Return the [x, y] coordinate for the center point of the cell that contains the specified text.  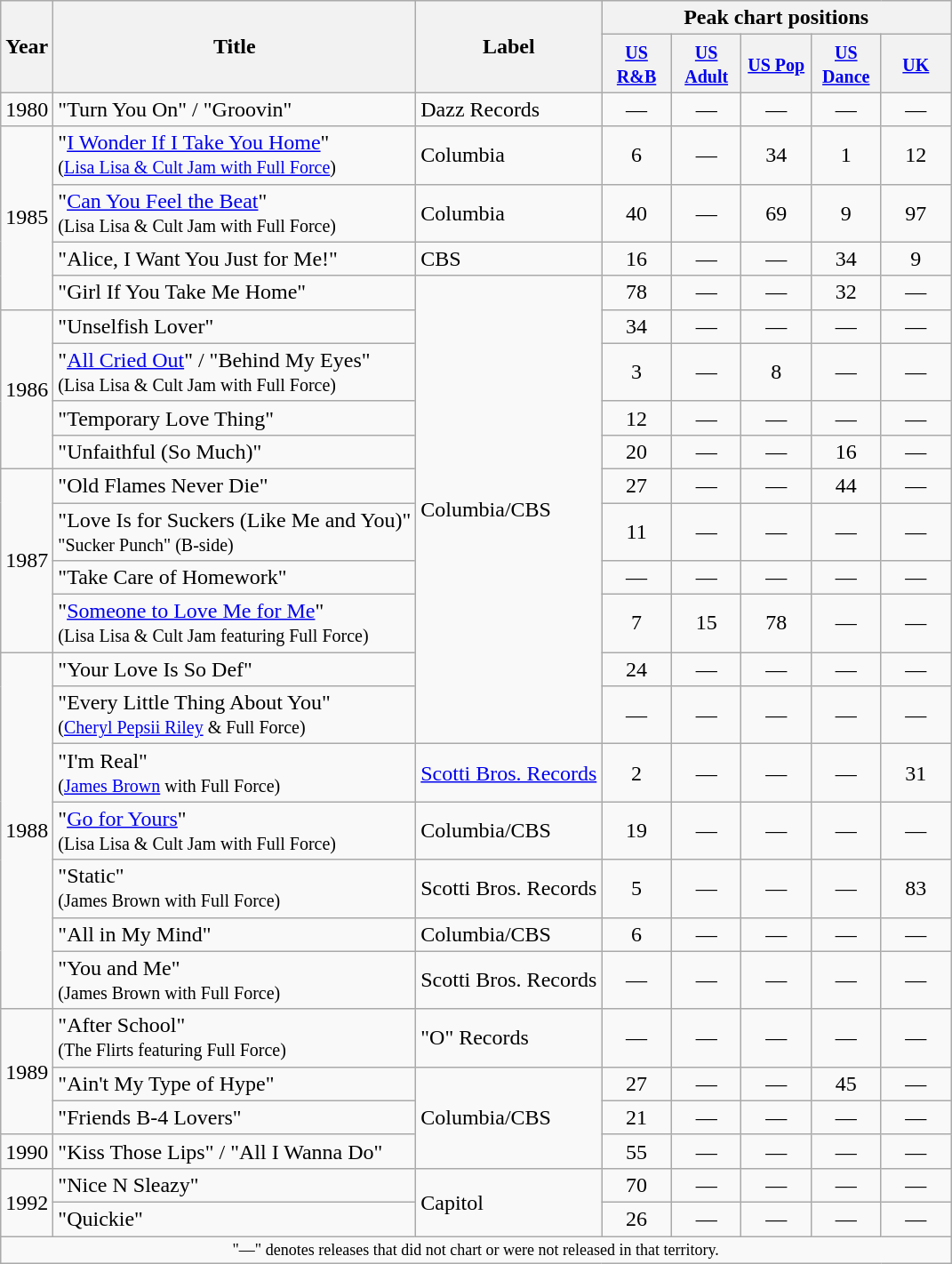
"Take Care of Homework" [235, 578]
US Dance [846, 64]
32 [846, 292]
"Friends B-4 Lovers" [235, 1117]
1992 [27, 1202]
1987 [27, 560]
"After School" (The Flirts featuring Full Force) [235, 1038]
"Kiss Those Lips" / "All I Wanna Do" [235, 1151]
26 [636, 1219]
US R&B [636, 64]
"Can You Feel the Beat" (Lisa Lisa & Cult Jam with Full Force) [235, 213]
"Unfaithful (So Much)" [235, 452]
5 [636, 889]
1990 [27, 1151]
1986 [27, 389]
"Old Flames Never Die" [235, 485]
"—" denotes releases that did not chart or were not released in that territory. [476, 1250]
83 [916, 889]
"Nice N Sleazy" [235, 1185]
"Unselfish Lover" [235, 326]
"I Wonder If I Take You Home" (Lisa Lisa & Cult Jam with Full Force) [235, 155]
"Your Love Is So Def" [235, 669]
15 [706, 624]
"Quickie" [235, 1219]
1 [846, 155]
45 [846, 1084]
11 [636, 532]
1985 [27, 218]
Label [508, 46]
"O" Records [508, 1038]
CBS [508, 259]
"Go for Yours" (Lisa Lisa & Cult Jam with Full Force) [235, 830]
"Temporary Love Thing" [235, 418]
8 [777, 372]
"Someone to Love Me for Me" (Lisa Lisa & Cult Jam featuring Full Force) [235, 624]
US Pop [777, 64]
55 [636, 1151]
1988 [27, 830]
"Love Is for Suckers (Like Me and You)""Sucker Punch" (B-side) [235, 532]
"I'm Real" (James Brown with Full Force) [235, 773]
"Every Little Thing About You" (Cheryl Pepsii Riley & Full Force) [235, 715]
Dazz Records [508, 109]
Year [27, 46]
"Alice, I Want You Just for Me!" [235, 259]
1980 [27, 109]
19 [636, 830]
Capitol [508, 1202]
44 [846, 485]
69 [777, 213]
"Ain't My Type of Hype" [235, 1084]
"Turn You On" / "Groovin" [235, 109]
2 [636, 773]
US Adult [706, 64]
1989 [27, 1072]
20 [636, 452]
"Static" (James Brown with Full Force) [235, 889]
Peak chart positions [777, 18]
40 [636, 213]
3 [636, 372]
UK [916, 64]
24 [636, 669]
"All Cried Out" / "Behind My Eyes" (Lisa Lisa & Cult Jam with Full Force) [235, 372]
"Girl If You Take Me Home" [235, 292]
31 [916, 773]
Title [235, 46]
21 [636, 1117]
"You and Me" (James Brown with Full Force) [235, 980]
97 [916, 213]
70 [636, 1185]
7 [636, 624]
"All in My Mind" [235, 934]
